Detect which cell encompasses the target text, then output its (x, y) center coordinate. 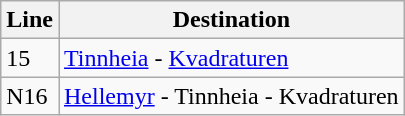
N16 (30, 96)
Line (30, 20)
15 (30, 58)
Destination (231, 20)
Hellemyr - Tinnheia - Kvadraturen (231, 96)
Tinnheia - Kvadraturen (231, 58)
